Find where the given text appears and provide that cell's center as (x, y) coordinate. 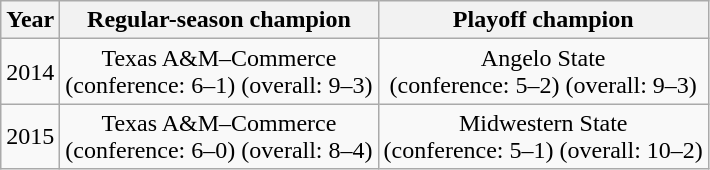
Midwestern State(conference: 5–1) (overall: 10–2) (543, 136)
Texas A&M–Commerce(conference: 6–1) (overall: 9–3) (219, 72)
Year (30, 20)
2014 (30, 72)
2015 (30, 136)
Regular-season champion (219, 20)
Angelo State(conference: 5–2) (overall: 9–3) (543, 72)
Texas A&M–Commerce(conference: 6–0) (overall: 8–4) (219, 136)
Playoff champion (543, 20)
